Search for the cell housing the specified text and yield its [X, Y] center coordinate. 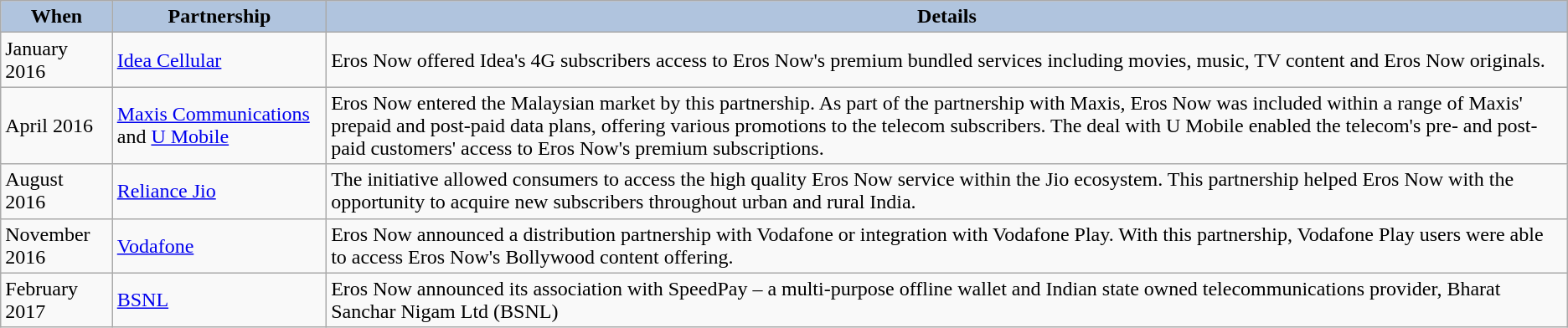
Idea Cellular [219, 60]
Partnership [219, 17]
BSNL [219, 300]
Maxis Communications and U Mobile [219, 126]
Reliance Jio [219, 191]
January 2016 [57, 60]
February 2017 [57, 300]
Eros Now offered Idea's 4G subscribers access to Eros Now's premium bundled services including movies, music, TV content and Eros Now originals. [947, 60]
When [57, 17]
August 2016 [57, 191]
April 2016 [57, 126]
November 2016 [57, 246]
Vodafone [219, 246]
Details [947, 17]
